Extract the (x, y) coordinate from the center of the cell holding the provided text.  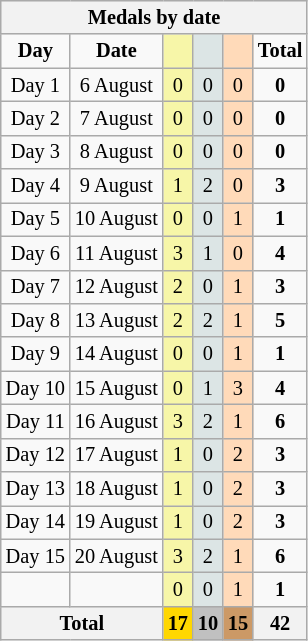
Medals by date (154, 17)
Day 15 (36, 556)
42 (280, 623)
Day 13 (36, 489)
Day 9 (36, 354)
Day 5 (36, 219)
10 (208, 623)
12 August (116, 287)
15 August (116, 388)
17 (178, 623)
17 August (116, 455)
18 August (116, 489)
14 August (116, 354)
6 August (116, 85)
11 August (116, 253)
Day 6 (36, 253)
Day 14 (36, 522)
Day 11 (36, 421)
19 August (116, 522)
13 August (116, 320)
Day 3 (36, 152)
Day 7 (36, 287)
Day 10 (36, 388)
9 August (116, 186)
Day 8 (36, 320)
Day 2 (36, 118)
20 August (116, 556)
7 August (116, 118)
10 August (116, 219)
Day 12 (36, 455)
8 August (116, 152)
Day 1 (36, 85)
15 (238, 623)
Date (116, 51)
Day 4 (36, 186)
16 August (116, 421)
5 (280, 320)
Day (36, 51)
